For the text-containing cell, return its midpoint in [X, Y] coordinate format. 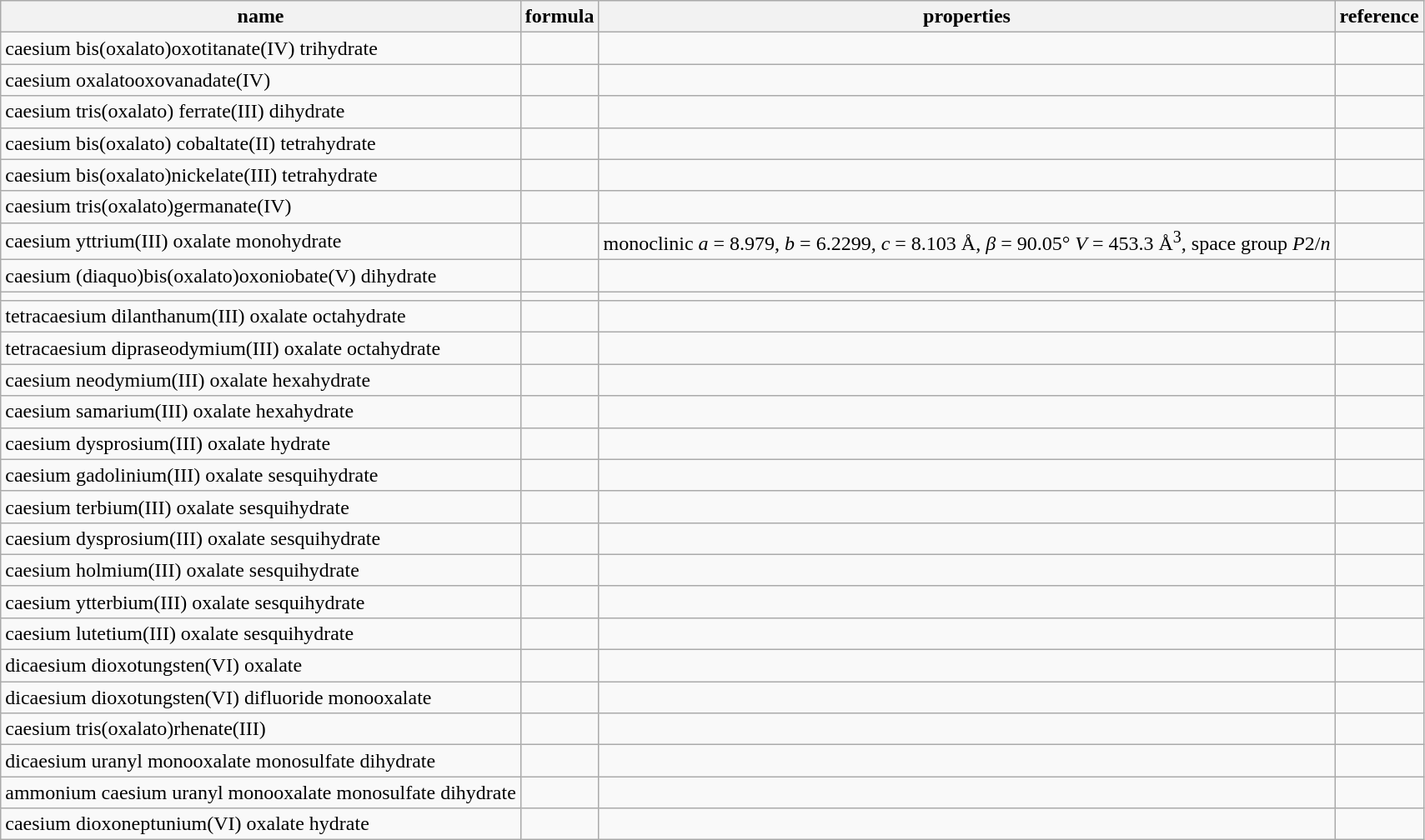
caesium samarium(III) oxalate hexahydrate [261, 412]
reference [1379, 17]
caesium dysprosium(III) oxalate sesquihydrate [261, 538]
caesium neodymium(III) oxalate hexahydrate [261, 380]
properties [967, 17]
tetracaesium dilanthanum(III) oxalate octahydrate [261, 317]
dicaesium dioxotungsten(VI) difluoride monooxalate [261, 697]
dicaesium dioxotungsten(VI) oxalate [261, 666]
caesium tris(oxalato)germanate(IV) [261, 207]
formula [559, 17]
caesium gadolinium(III) oxalate sesquihydrate [261, 475]
caesium yttrium(III) oxalate monohydrate [261, 242]
caesium tris(oxalato) ferrate(III) dihydrate [261, 112]
caesium bis(oxalato) cobaltate(II) tetrahydrate [261, 143]
tetracaesium dipraseodymium(III) oxalate octahydrate [261, 348]
name [261, 17]
caesium bis(oxalato)oxotitanate(IV) trihydrate [261, 48]
ammonium caesium uranyl monooxalate monosulfate dihydrate [261, 792]
caesium holmium(III) oxalate sesquihydrate [261, 570]
dicaesium uranyl monooxalate monosulfate dihydrate [261, 761]
caesium bis(oxalato)nickelate(III) tetrahydrate [261, 175]
caesium (diaquo)bis(oxalato)oxoniobate(V) dihydrate [261, 276]
caesium ytterbium(III) oxalate sesquihydrate [261, 602]
caesium dysprosium(III) oxalate hydrate [261, 443]
caesium oxalatooxovanadate(IV) [261, 80]
monoclinic a = 8.979, b = 6.2299, c = 8.103 Å, β = 90.05° V = 453.3 Å3, space group P2/n [967, 242]
caesium tris(oxalato)rhenate(III) [261, 729]
caesium lutetium(III) oxalate sesquihydrate [261, 633]
caesium dioxoneptunium(VI) oxalate hydrate [261, 824]
caesium terbium(III) oxalate sesquihydrate [261, 507]
